Output the (X, Y) coordinate of the center of the cell containing the given text.  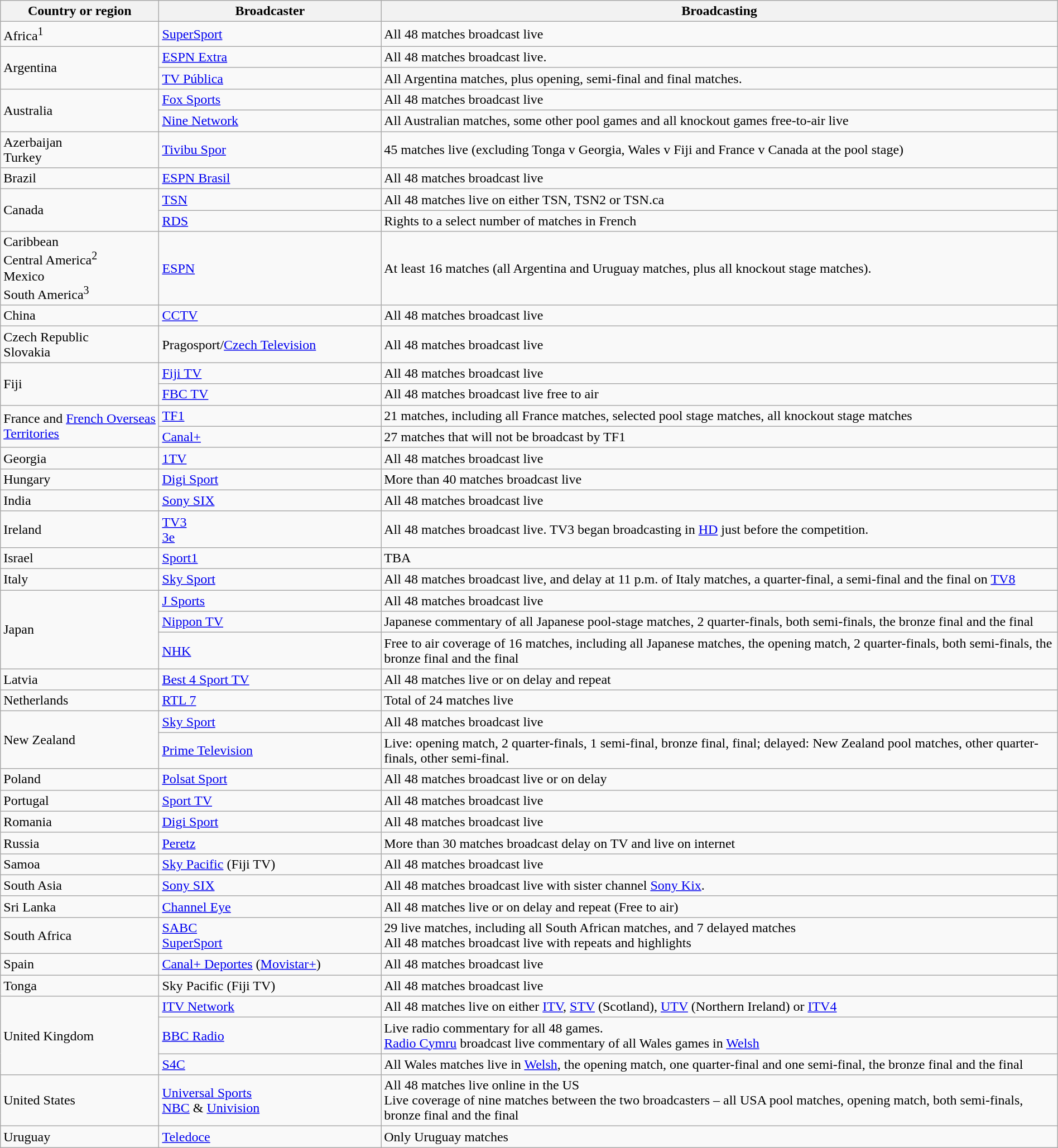
NHK (270, 650)
Russia (80, 843)
Canal+ (270, 437)
All 48 matches live or on delay and repeat (720, 679)
Portugal (80, 800)
New Zealand (80, 740)
Israel (80, 558)
TV33e (270, 529)
Sri Lanka (80, 906)
1TV (270, 458)
All 48 matches broadcast live, and delay at 11 p.m. of Italy matches, a quarter-final, a semi-final and the final on TV8 (720, 580)
All 48 matches live on either TSN, TSN2 or TSN.ca (720, 200)
Total of 24 matches live (720, 701)
Japan (80, 629)
South Asia (80, 885)
ESPN Extra (270, 57)
Georgia (80, 458)
Only Uruguay matches (720, 1137)
Latvia (80, 679)
Hungary (80, 479)
Teledoce (270, 1137)
Tonga (80, 986)
Canal+ Deportes (Movistar+) (270, 964)
All Argentina matches, plus opening, semi-final and final matches. (720, 78)
All 48 matches broadcast live. (720, 57)
Universal SportsNBC & Univision (270, 1101)
Argentina (80, 67)
ESPN (270, 268)
Canada (80, 210)
27 matches that will not be broadcast by TF1 (720, 437)
Australia (80, 110)
CCTV (270, 316)
Sport TV (270, 800)
Prime Television (270, 751)
Rights to a select number of matches in French (720, 221)
Tivibu Spor (270, 149)
Samoa (80, 864)
TF1 (270, 416)
Country or region (80, 11)
21 matches, including all France matches, selected pool stage matches, all knockout stage matches (720, 416)
TV Pública (270, 78)
SuperSport (270, 35)
All 48 matches live on either ITV, STV (Scotland), UTV (Northern Ireland) or ITV4 (720, 1007)
Nine Network (270, 121)
TSN (270, 200)
Broadcasting (720, 11)
France and French Overseas Territories (80, 426)
45 matches live (excluding Tonga v Georgia, Wales v Fiji and France v Canada at the pool stage) (720, 149)
Channel Eye (270, 906)
Brazil (80, 179)
Romania (80, 822)
Fox Sports (270, 99)
CaribbeanCentral America2MexicoSouth America3 (80, 268)
All 48 matches broadcast live with sister channel Sony Kix. (720, 885)
Uruguay (80, 1137)
J Sports (270, 601)
Fiji (80, 384)
More than 40 matches broadcast live (720, 479)
29 live matches, including all South African matches, and 7 delayed matchesAll 48 matches broadcast live with repeats and highlights (720, 936)
All Australian matches, some other pool games and all knockout games free-to-air live (720, 121)
At least 16 matches (all Argentina and Uruguay matches, plus all knockout stage matches). (720, 268)
All 48 matches broadcast live free to air (720, 394)
United States (80, 1101)
Pragosport/Czech Television (270, 345)
Poland (80, 779)
Live: opening match, 2 quarter-finals, 1 semi-final, bronze final, final; delayed: New Zealand pool matches, other quarter-finals, other semi-final. (720, 751)
ESPN Brasil (270, 179)
Spain (80, 964)
RDS (270, 221)
SABCSuperSport (270, 936)
Broadcaster (270, 11)
All 48 matches broadcast live or on delay (720, 779)
Peretz (270, 843)
Italy (80, 580)
AzerbaijanTurkey (80, 149)
China (80, 316)
FBC TV (270, 394)
South Africa (80, 936)
Netherlands (80, 701)
Nippon TV (270, 622)
TBA (720, 558)
All 48 matches broadcast live. TV3 began broadcasting in HD just before the competition. (720, 529)
RTL 7 (270, 701)
ITV Network (270, 1007)
Best 4 Sport TV (270, 679)
More than 30 matches broadcast delay on TV and live on internet (720, 843)
United Kingdom (80, 1035)
Live radio commentary for all 48 games.Radio Cymru broadcast live commentary of all Wales games in Welsh (720, 1035)
Africa1 (80, 35)
S4C (270, 1064)
Fiji TV (270, 373)
Ireland (80, 529)
Japanese commentary of all Japanese pool-stage matches, 2 quarter-finals, both semi-finals, the bronze final and the final (720, 622)
Czech RepublicSlovakia (80, 345)
All Wales matches live in Welsh, the opening match, one quarter-final and one semi-final, the bronze final and the final (720, 1064)
Polsat Sport (270, 779)
India (80, 500)
All 48 matches live or on delay and repeat (Free to air) (720, 906)
Sport1 (270, 558)
BBC Radio (270, 1035)
